Find where the given text appears and provide that cell's center as (X, Y) coordinate. 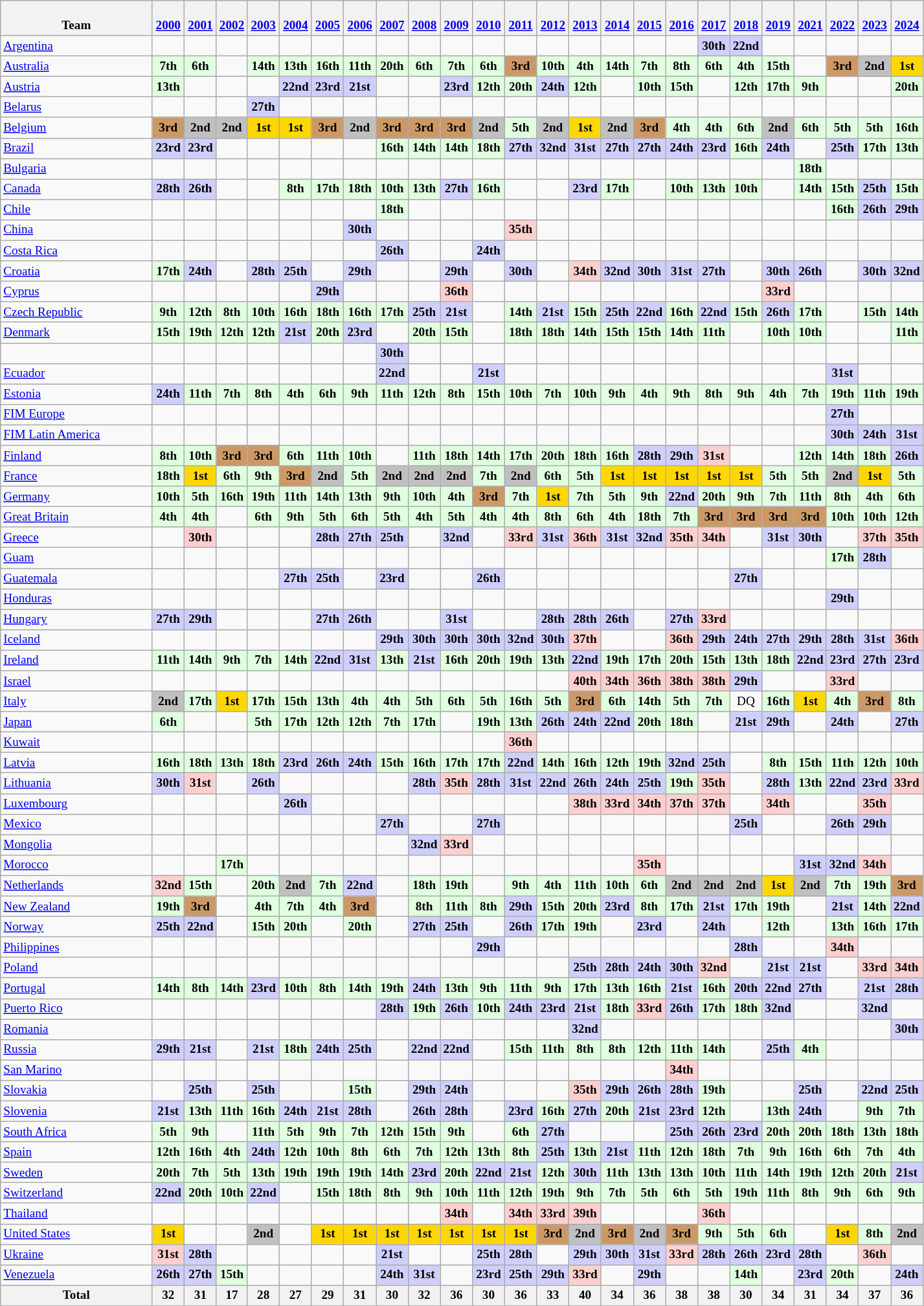
Denmark (76, 333)
Greece (76, 537)
Luxembourg (76, 804)
Israel (76, 681)
Romania (76, 1029)
2003 (264, 18)
Norway (76, 927)
Russia (76, 1050)
33 (553, 1296)
2015 (649, 18)
2009 (456, 18)
2014 (617, 18)
2012 (553, 18)
2011 (521, 18)
Slovenia (76, 1111)
2001 (201, 18)
Kuwait (76, 742)
2002 (232, 18)
Latvia (76, 763)
2024 (907, 18)
2005 (328, 18)
2004 (295, 18)
2007 (392, 18)
Slovakia (76, 1090)
South Africa (76, 1132)
Belarus (76, 107)
Argentina (76, 46)
Canada (76, 189)
Mexico (76, 824)
2016 (682, 18)
Switzerland (76, 1193)
28 (264, 1296)
Sweden (76, 1173)
Bulgaria (76, 169)
Croatia (76, 271)
Poland (76, 968)
Puerto Rico (76, 1009)
2021 (810, 18)
Austria (76, 87)
2023 (875, 18)
San Marino (76, 1070)
Portugal (76, 988)
Ukraine (76, 1254)
Ireland (76, 660)
Total (76, 1296)
2000 (168, 18)
39th (585, 1213)
17 (232, 1296)
Italy (76, 701)
Czech Republic (76, 312)
Guatemala (76, 578)
Netherlands (76, 886)
Guam (76, 558)
France (76, 476)
Honduras (76, 599)
2018 (746, 18)
2019 (778, 18)
29 (328, 1296)
FIM Latin America (76, 435)
2013 (585, 18)
40 (585, 1296)
2010 (489, 18)
United States (76, 1234)
Spain (76, 1152)
Chile (76, 210)
40th (585, 681)
DQ (746, 701)
Australia (76, 66)
Estonia (76, 394)
Mongolia (76, 845)
Belgium (76, 128)
Brazil (76, 148)
Hungary (76, 620)
Thailand (76, 1213)
Japan (76, 722)
2017 (714, 18)
Ecuador (76, 374)
FIM Europe (76, 414)
Philippines (76, 947)
Finland (76, 456)
2006 (360, 18)
New Zealand (76, 906)
Team (76, 18)
27 (295, 1296)
37 (875, 1296)
Lithuania (76, 783)
2022 (842, 18)
Germany (76, 497)
Costa Rica (76, 251)
China (76, 230)
Iceland (76, 640)
Cyprus (76, 291)
2008 (424, 18)
Venezuela (76, 1275)
Morocco (76, 865)
Great Britain (76, 517)
